Detect which cell encompasses the target text, then output its [X, Y] center coordinate. 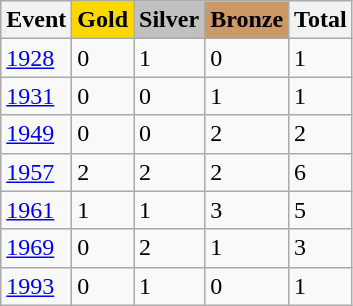
6 [321, 172]
1957 [36, 172]
1993 [36, 286]
Event [36, 20]
1931 [36, 96]
1949 [36, 134]
Bronze [247, 20]
1961 [36, 210]
1928 [36, 58]
Gold [103, 20]
Total [321, 20]
Silver [170, 20]
5 [321, 210]
1969 [36, 248]
